Return the (x, y) coordinate for the center point of the cell that contains the specified text.  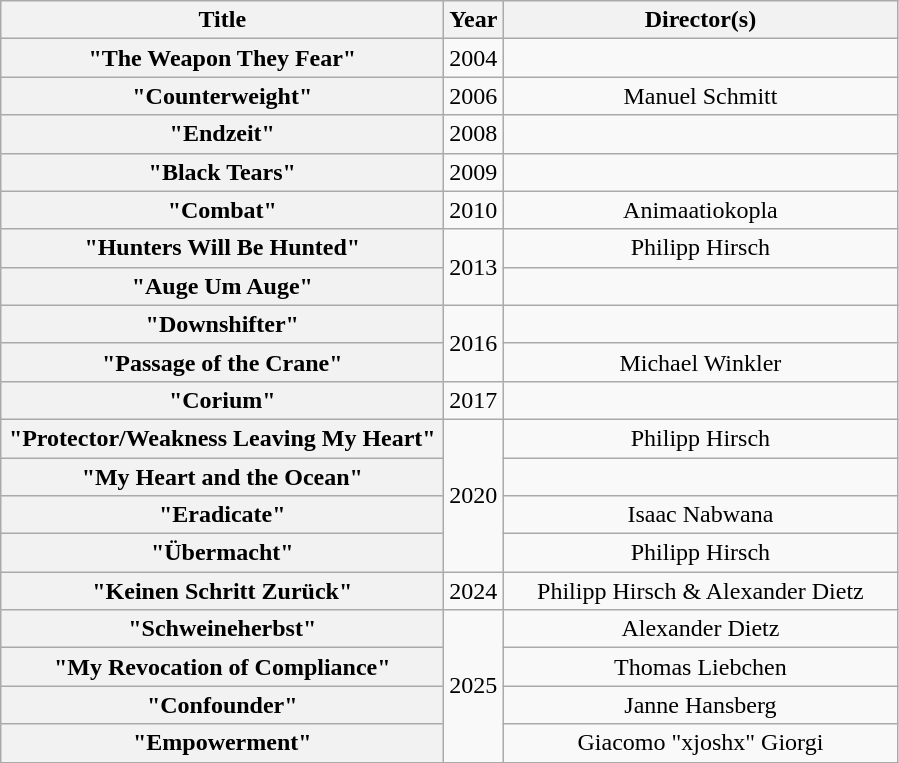
2004 (474, 58)
"Eradicate" (222, 515)
Year (474, 20)
"Corium" (222, 400)
2024 (474, 591)
"Combat" (222, 210)
Alexander Dietz (700, 629)
"Passage of the Crane" (222, 362)
Michael Winkler (700, 362)
"My Heart and the Ocean" (222, 477)
Animaatiokopla (700, 210)
2025 (474, 686)
"Protector/Weakness Leaving My Heart" (222, 438)
2008 (474, 134)
Giacomo "xjoshx" Giorgi (700, 743)
Title (222, 20)
"Auge Um Auge" (222, 286)
"Endzeit" (222, 134)
Isaac Nabwana (700, 515)
"Schweineherbst" (222, 629)
2013 (474, 267)
Thomas Liebchen (700, 667)
"The Weapon They Fear" (222, 58)
2017 (474, 400)
"Black Tears" (222, 172)
Philipp Hirsch & Alexander Dietz (700, 591)
2016 (474, 343)
Manuel Schmitt (700, 96)
"Downshifter" (222, 324)
2006 (474, 96)
Director(s) (700, 20)
2010 (474, 210)
"Übermacht" (222, 553)
"Hunters Will Be Hunted" (222, 248)
"Empowerment" (222, 743)
"Keinen Schritt Zurück" (222, 591)
2009 (474, 172)
2020 (474, 495)
"My Revocation of Compliance" (222, 667)
"Counterweight" (222, 96)
"Confounder" (222, 705)
Janne Hansberg (700, 705)
